Scan for the cell matching the given text and deliver its (x, y) coordinate at center. 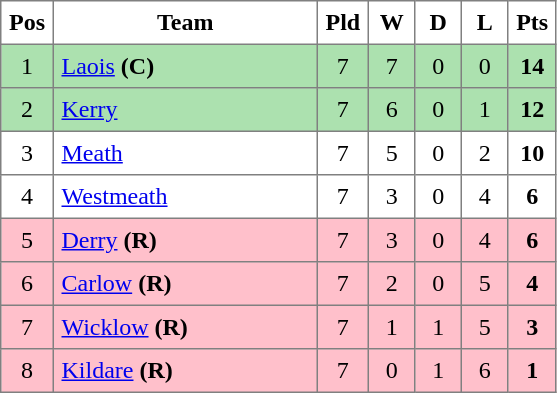
W (391, 23)
8 (27, 371)
Pld (342, 23)
Laois (C) (185, 66)
Pts (532, 23)
Kildare (R) (185, 371)
Kerry (185, 110)
Wicklow (R) (185, 327)
14 (532, 66)
10 (532, 153)
Team (185, 23)
Meath (185, 153)
D (438, 23)
Pos (27, 23)
L (484, 23)
Westmeath (185, 197)
12 (532, 110)
Carlow (R) (185, 284)
Derry (R) (185, 240)
